Find where the given text appears and provide that cell's center as (x, y) coordinate. 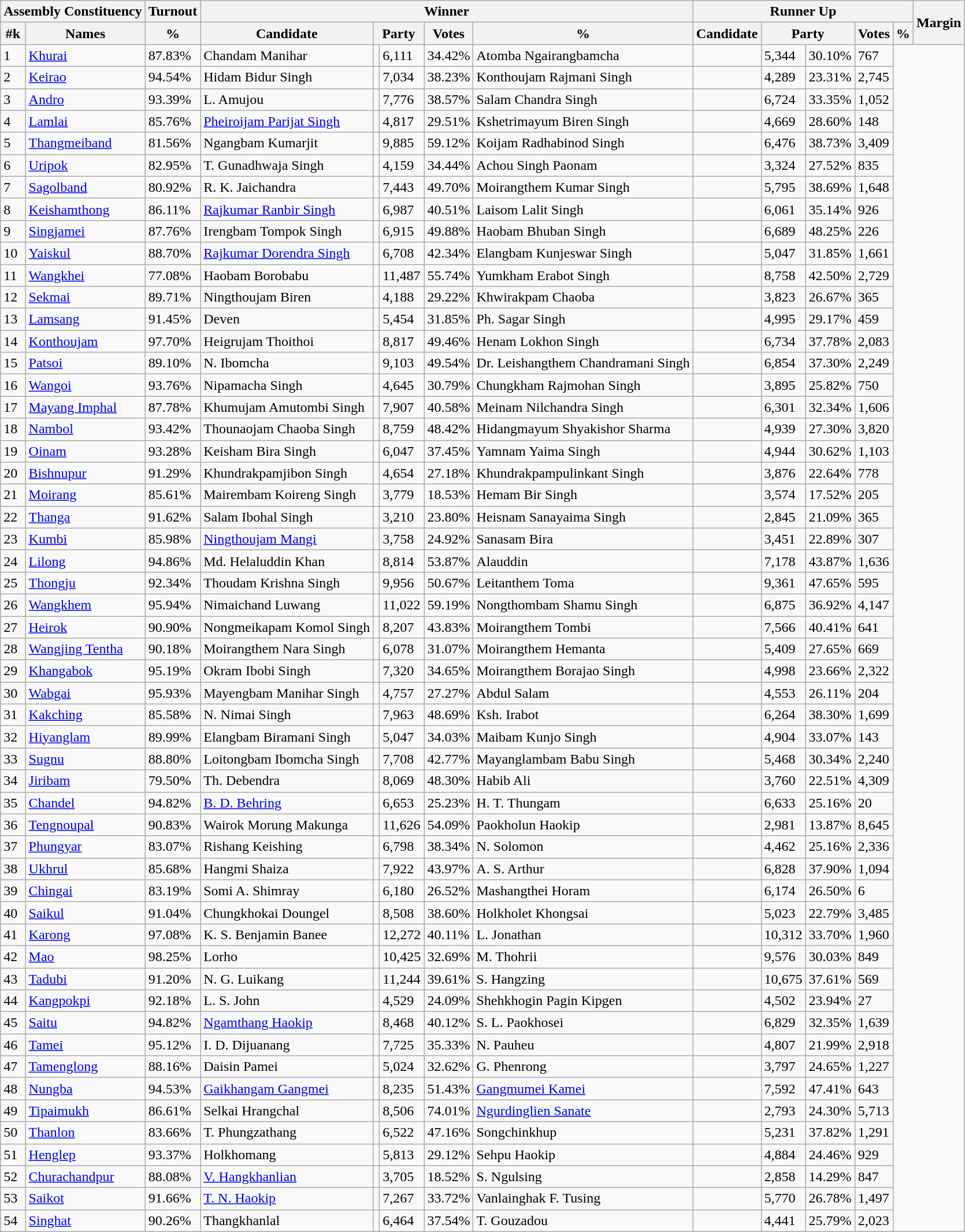
23.66% (830, 671)
5,713 (874, 1111)
95.19% (173, 671)
6,734 (784, 341)
T. Phungzathang (287, 1133)
33.35% (830, 99)
Kangpokpi (86, 1001)
Ukhrul (86, 869)
2,793 (784, 1111)
847 (874, 1177)
22 (13, 517)
49 (13, 1111)
4,147 (874, 605)
2,981 (784, 825)
Nongthombam Shamu Singh (583, 605)
Loitongbam Ibomcha Singh (287, 759)
T. Gouzadou (583, 1220)
Hemam Bir Singh (583, 495)
Nungba (86, 1089)
5,454 (402, 319)
40.12% (448, 1023)
4,807 (784, 1045)
6,061 (784, 209)
Oinam (86, 451)
30.62% (830, 451)
4,939 (784, 429)
12,272 (402, 935)
86.61% (173, 1111)
86.11% (173, 209)
#k (13, 34)
9,956 (402, 583)
24.92% (448, 539)
9,361 (784, 583)
Chandam Manihar (287, 55)
A. S. Arthur (583, 869)
87.78% (173, 407)
Names (86, 34)
25.82% (830, 385)
Chungkham Rajmohan Singh (583, 385)
7,267 (402, 1198)
1,661 (874, 253)
595 (874, 583)
Thongju (86, 583)
32.62% (448, 1067)
Tamei (86, 1045)
91.20% (173, 979)
Moirangthem Kumar Singh (583, 187)
226 (874, 231)
95.94% (173, 605)
Md. Helaluddin Khan (287, 561)
37.78% (830, 341)
80.92% (173, 187)
Yamnam Yaima Singh (583, 451)
4,904 (784, 737)
26.50% (830, 891)
38.30% (830, 715)
19 (13, 451)
Gangmumei Kamei (583, 1089)
37.30% (830, 363)
6,264 (784, 715)
N. G. Luikang (287, 979)
1,606 (874, 407)
90.26% (173, 1220)
55.74% (448, 276)
88.08% (173, 1177)
1,227 (874, 1067)
849 (874, 956)
Karong (86, 935)
1,052 (874, 99)
Keirao (86, 77)
7,922 (402, 869)
43.97% (448, 869)
8,506 (402, 1111)
641 (874, 627)
87.83% (173, 55)
6,689 (784, 231)
22.89% (830, 539)
Sekmai (86, 297)
Wairok Morung Makunga (287, 825)
8,759 (402, 429)
Somi A. Shimray (287, 891)
Keishamthong (86, 209)
53 (13, 1198)
Haobam Bhuban Singh (583, 231)
Ningthoujam Biren (287, 297)
39 (13, 891)
T. N. Haokip (287, 1198)
34.65% (448, 671)
11,244 (402, 979)
8,069 (402, 781)
14 (13, 341)
Andro (86, 99)
91.66% (173, 1198)
45 (13, 1023)
85.58% (173, 715)
929 (874, 1155)
Saitu (86, 1023)
91.29% (173, 473)
4,817 (402, 121)
40.11% (448, 935)
Daisin Pamei (287, 1067)
4,944 (784, 451)
41 (13, 935)
5 (13, 143)
35.33% (448, 1045)
30.10% (830, 55)
Moirangthem Tombi (583, 627)
3,324 (784, 165)
24.09% (448, 1001)
Holkhomang (287, 1155)
Mairembam Koireng Singh (287, 495)
4,998 (784, 671)
50 (13, 1133)
N. Pauheu (583, 1045)
59.12% (448, 143)
11,626 (402, 825)
3,820 (874, 429)
7,178 (784, 561)
38 (13, 869)
Hiyanglam (86, 737)
24.65% (830, 1067)
Meinam Nilchandra Singh (583, 407)
42 (13, 956)
Salam Ibohal Singh (287, 517)
25 (13, 583)
33.72% (448, 1198)
6,829 (784, 1023)
32.69% (448, 956)
43.87% (830, 561)
37.61% (830, 979)
91.62% (173, 517)
Ph. Sagar Singh (583, 319)
Nongmeikapam Komol Singh (287, 627)
Khangabok (86, 671)
6,047 (402, 451)
15 (13, 363)
83.07% (173, 847)
Wangjing Tentha (86, 649)
4,159 (402, 165)
Abdul Salam (583, 693)
Khurai (86, 55)
Moirang (86, 495)
Wangkhem (86, 605)
7,566 (784, 627)
459 (874, 319)
1,094 (874, 869)
38.73% (830, 143)
6,875 (784, 605)
24.46% (830, 1155)
11,487 (402, 276)
26.78% (830, 1198)
49.88% (448, 231)
3,409 (874, 143)
Moirangthem Hemanta (583, 649)
307 (874, 539)
2,729 (874, 276)
2,918 (874, 1045)
28 (13, 649)
7,725 (402, 1045)
24 (13, 561)
Turnout (173, 12)
47.65% (830, 583)
Konthoujam (86, 341)
8,814 (402, 561)
R. K. Jaichandra (287, 187)
17.52% (830, 495)
27.27% (448, 693)
36 (13, 825)
Lilong (86, 561)
38.34% (448, 847)
Habib Ali (583, 781)
26.67% (830, 297)
2,336 (874, 847)
9,576 (784, 956)
5,344 (784, 55)
148 (874, 121)
50.67% (448, 583)
37 (13, 847)
8,235 (402, 1089)
Winner (447, 12)
93.39% (173, 99)
4,529 (402, 1001)
7,963 (402, 715)
Thanlon (86, 1133)
3,574 (784, 495)
3,758 (402, 539)
34.44% (448, 165)
2,745 (874, 77)
Mao (86, 956)
1,103 (874, 451)
Lorho (287, 956)
5,468 (784, 759)
Shehkhogin Pagin Kipgen (583, 1001)
93.76% (173, 385)
47 (13, 1067)
35 (13, 803)
1,648 (874, 187)
29.12% (448, 1155)
23.94% (830, 1001)
Heisnam Sanayaima Singh (583, 517)
Mashangthei Horam (583, 891)
6,987 (402, 209)
Wabgai (86, 693)
48 (13, 1089)
643 (874, 1089)
8,758 (784, 276)
36.92% (830, 605)
4,309 (874, 781)
88.80% (173, 759)
10,675 (784, 979)
88.70% (173, 253)
43 (13, 979)
74.01% (448, 1111)
S. Ngulsing (583, 1177)
Kshetrimayum Biren Singh (583, 121)
S. L. Paokhosei (583, 1023)
95.12% (173, 1045)
10,425 (402, 956)
Konthoujam Rajmani Singh (583, 77)
30.03% (830, 956)
926 (874, 209)
6,708 (402, 253)
34.03% (448, 737)
40.51% (448, 209)
Pheiroijam Parijat Singh (287, 121)
17 (13, 407)
Sanasam Bira (583, 539)
4 (13, 121)
Irengbam Tompok Singh (287, 231)
2,249 (874, 363)
7,443 (402, 187)
Nimaichand Luwang (287, 605)
3,705 (402, 1177)
6,798 (402, 847)
3,876 (784, 473)
5,770 (784, 1198)
4,669 (784, 121)
22.51% (830, 781)
52 (13, 1177)
4,289 (784, 77)
Ksh. Irabot (583, 715)
Ngamthang Haokip (287, 1023)
47.16% (448, 1133)
92.34% (173, 583)
1,960 (874, 935)
93.37% (173, 1155)
Thounaojam Chaoba Singh (287, 429)
6,464 (402, 1220)
8,508 (402, 913)
6,854 (784, 363)
37.90% (830, 869)
49.70% (448, 187)
V. Hangkhanlian (287, 1177)
Maibam Kunjo Singh (583, 737)
5,409 (784, 649)
Tengnoupal (86, 825)
Gaikhangam Gangmei (287, 1089)
5,023 (784, 913)
Khumujam Amutombi Singh (287, 407)
10,312 (784, 935)
Tadubi (86, 979)
93.28% (173, 451)
1,636 (874, 561)
Laisom Lalit Singh (583, 209)
5,231 (784, 1133)
Patsoi (86, 363)
48.30% (448, 781)
9,885 (402, 143)
89.71% (173, 297)
8,468 (402, 1023)
Salam Chandra Singh (583, 99)
90.18% (173, 649)
7,320 (402, 671)
10 (13, 253)
Hangmi Shaiza (287, 869)
Selkai Hrangchal (287, 1111)
Singjamei (86, 231)
91.04% (173, 913)
37.54% (448, 1220)
835 (874, 165)
7 (13, 187)
4,553 (784, 693)
Rajkumar Dorendra Singh (287, 253)
6,476 (784, 143)
81.56% (173, 143)
38.23% (448, 77)
Uripok (86, 165)
49.54% (448, 363)
Mayang Imphal (86, 407)
77.08% (173, 276)
Thangkhanlal (287, 1220)
13 (13, 319)
N. Ibomcha (287, 363)
Haobam Borobabu (287, 276)
47.41% (830, 1089)
7,592 (784, 1089)
Thangmeiband (86, 143)
4,654 (402, 473)
3,779 (402, 495)
90.83% (173, 825)
2,023 (874, 1220)
32 (13, 737)
Hidangmayum Shyakishor Sharma (583, 429)
48.69% (448, 715)
40 (13, 913)
23.31% (830, 77)
32.34% (830, 407)
Moirangthem Borajao Singh (583, 671)
54.09% (448, 825)
4,188 (402, 297)
2,240 (874, 759)
33.70% (830, 935)
12 (13, 297)
2 (13, 77)
Saikot (86, 1198)
3,760 (784, 781)
3,451 (784, 539)
33 (13, 759)
Paokholun Haokip (583, 825)
Yaiskul (86, 253)
5,795 (784, 187)
30 (13, 693)
2,845 (784, 517)
44 (13, 1001)
95.93% (173, 693)
Rajkumar Ranbir Singh (287, 209)
Holkholet Khongsai (583, 913)
4,441 (784, 1220)
6,915 (402, 231)
205 (874, 495)
22.64% (830, 473)
Sagolband (86, 187)
29.51% (448, 121)
1,639 (874, 1023)
85.61% (173, 495)
7,907 (402, 407)
31 (13, 715)
Khwirakpam Chaoba (583, 297)
Wangoi (86, 385)
9 (13, 231)
24.30% (830, 1111)
3,797 (784, 1067)
3 (13, 99)
Ngangbam Kumarjit (287, 143)
35.14% (830, 209)
4,757 (402, 693)
767 (874, 55)
Singhat (86, 1220)
98.25% (173, 956)
204 (874, 693)
Lamlai (86, 121)
K. S. Benjamin Banee (287, 935)
4,502 (784, 1001)
13.87% (830, 825)
1,497 (874, 1198)
3,823 (784, 297)
Yumkham Erabot Singh (583, 276)
27.30% (830, 429)
30.79% (448, 385)
6,174 (784, 891)
21.99% (830, 1045)
39.61% (448, 979)
25.23% (448, 803)
Chingai (86, 891)
93.42% (173, 429)
N. Solomon (583, 847)
1,291 (874, 1133)
Rishang Keishing (287, 847)
32.35% (830, 1023)
89.99% (173, 737)
29.22% (448, 297)
Heirok (86, 627)
29 (13, 671)
Sugnu (86, 759)
L. Amujou (287, 99)
S. Hangzing (583, 979)
Wangkhei (86, 276)
51.43% (448, 1089)
Kumbi (86, 539)
94.54% (173, 77)
82.95% (173, 165)
M. Thohrii (583, 956)
Dr. Leishangthem Chandramani Singh (583, 363)
42.34% (448, 253)
34 (13, 781)
L. S. John (287, 1001)
Chandel (86, 803)
11 (13, 276)
49.46% (448, 341)
Henam Lokhon Singh (583, 341)
Th. Debendra (287, 781)
38.57% (448, 99)
40.58% (448, 407)
42.77% (448, 759)
Sehpu Haokip (583, 1155)
25.79% (830, 1220)
7,708 (402, 759)
Hidam Bidur Singh (287, 77)
6,078 (402, 649)
2,322 (874, 671)
11,022 (402, 605)
Elangbam Kunjeswar Singh (583, 253)
85.68% (173, 869)
Nipamacha Singh (287, 385)
26 (13, 605)
Achou Singh Paonam (583, 165)
59.19% (448, 605)
Runner Up (803, 12)
6,724 (784, 99)
Atomba Ngairangbamcha (583, 55)
18 (13, 429)
Keisham Bira Singh (287, 451)
4,995 (784, 319)
I. D. Dijuanang (287, 1045)
B. D. Behring (287, 803)
16 (13, 385)
26.52% (448, 891)
669 (874, 649)
14.29% (830, 1177)
Ngurdinglien Sanate (583, 1111)
27.18% (448, 473)
38.69% (830, 187)
4,884 (784, 1155)
48.25% (830, 231)
48.42% (448, 429)
Assembly Constituency (73, 12)
6,301 (784, 407)
27.65% (830, 649)
Thanga (86, 517)
3,485 (874, 913)
7,776 (402, 99)
750 (874, 385)
6,522 (402, 1133)
Bishnupur (86, 473)
83.66% (173, 1133)
Lamsang (86, 319)
Nambol (86, 429)
6,828 (784, 869)
54 (13, 1220)
Leitanthem Toma (583, 583)
T. Gunadhwaja Singh (287, 165)
7,034 (402, 77)
Okram Ibobi Singh (287, 671)
Margin (938, 23)
37.82% (830, 1133)
28.60% (830, 121)
31.07% (448, 649)
Chungkhokai Doungel (287, 913)
42.50% (830, 276)
43.83% (448, 627)
Vanlainghak F. Tusing (583, 1198)
46 (13, 1045)
8,645 (874, 825)
143 (874, 737)
1 (13, 55)
Saikul (86, 913)
Ningthoujam Mangi (287, 539)
53.87% (448, 561)
Deven (287, 319)
18.53% (448, 495)
Khundrakpampulinkant Singh (583, 473)
3,895 (784, 385)
30.34% (830, 759)
51 (13, 1155)
37.45% (448, 451)
4,645 (402, 385)
6,633 (784, 803)
21 (13, 495)
79.50% (173, 781)
88.16% (173, 1067)
8 (13, 209)
34.42% (448, 55)
85.98% (173, 539)
Kakching (86, 715)
83.19% (173, 891)
97.70% (173, 341)
Henglep (86, 1155)
38.60% (448, 913)
4,462 (784, 847)
L. Jonathan (583, 935)
8,817 (402, 341)
23 (13, 539)
87.76% (173, 231)
Alauddin (583, 561)
Koijam Radhabinod Singh (583, 143)
Thoudam Krishna Singh (287, 583)
2,083 (874, 341)
6,111 (402, 55)
3,210 (402, 517)
569 (874, 979)
Songchinkhup (583, 1133)
Churachandpur (86, 1177)
Jiribam (86, 781)
2,858 (784, 1177)
H. T. Thungam (583, 803)
97.08% (173, 935)
5,813 (402, 1155)
90.90% (173, 627)
8,207 (402, 627)
21.09% (830, 517)
Khundrakpamjibon Singh (287, 473)
1,699 (874, 715)
23.80% (448, 517)
89.10% (173, 363)
Phungyar (86, 847)
22.79% (830, 913)
94.53% (173, 1089)
26.11% (830, 693)
Tipaimukh (86, 1111)
Mayanglambam Babu Singh (583, 759)
Mayengbam Manihar Singh (287, 693)
Heigrujam Thoithoi (287, 341)
40.41% (830, 627)
778 (874, 473)
6,653 (402, 803)
Tamenglong (86, 1067)
94.86% (173, 561)
5,024 (402, 1067)
92.18% (173, 1001)
9,103 (402, 363)
33.07% (830, 737)
29.17% (830, 319)
Moirangthem Nara Singh (287, 649)
27.52% (830, 165)
N. Nimai Singh (287, 715)
91.45% (173, 319)
18.52% (448, 1177)
Elangbam Biramani Singh (287, 737)
G. Phenrong (583, 1067)
85.76% (173, 121)
6,180 (402, 891)
